Detect which cell encompasses the target text, then output its [x, y] center coordinate. 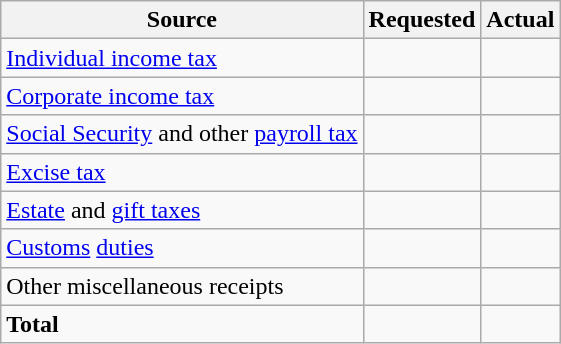
Source [182, 20]
Excise tax [182, 172]
Requested [422, 20]
Corporate income tax [182, 96]
Individual income tax [182, 58]
Actual [520, 20]
Customs duties [182, 248]
Other miscellaneous receipts [182, 286]
Social Security and other payroll tax [182, 134]
Estate and gift taxes [182, 210]
Total [182, 324]
